From the cell containing the given text, extract its center point as (x, y) coordinate. 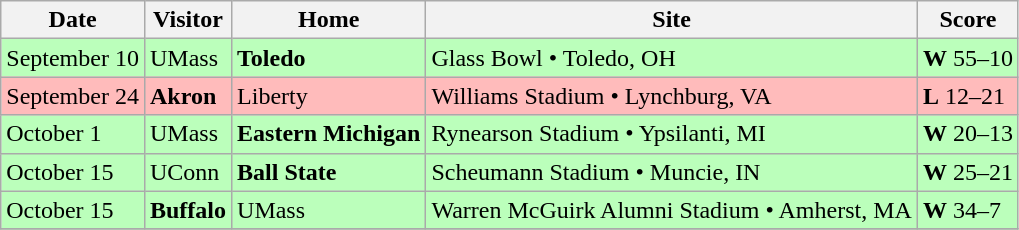
L 12–21 (968, 96)
Eastern Michigan (329, 134)
Liberty (329, 96)
W 55–10 (968, 58)
October 1 (73, 134)
Home (329, 20)
Akron (188, 96)
Williams Stadium • Lynchburg, VA (672, 96)
September 10 (73, 58)
W 25–21 (968, 172)
Site (672, 20)
Warren McGuirk Alumni Stadium • Amherst, MA (672, 210)
UConn (188, 172)
Ball State (329, 172)
September 24 (73, 96)
Toledo (329, 58)
W 34–7 (968, 210)
Scheumann Stadium • Muncie, IN (672, 172)
Score (968, 20)
Glass Bowl • Toledo, OH (672, 58)
Buffalo (188, 210)
Rynearson Stadium • Ypsilanti, MI (672, 134)
W 20–13 (968, 134)
Visitor (188, 20)
Date (73, 20)
